Extract the (x, y) coordinate from the center of the cell holding the provided text.  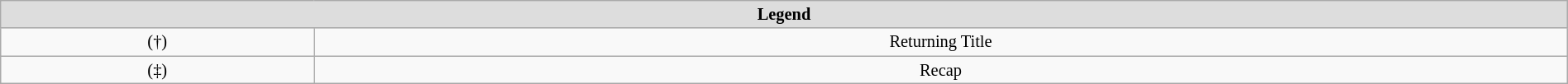
(‡) (157, 70)
(†) (157, 42)
Recap (941, 70)
Legend (784, 14)
Returning Title (941, 42)
